Return (X, Y) of the center of cell containing provided text 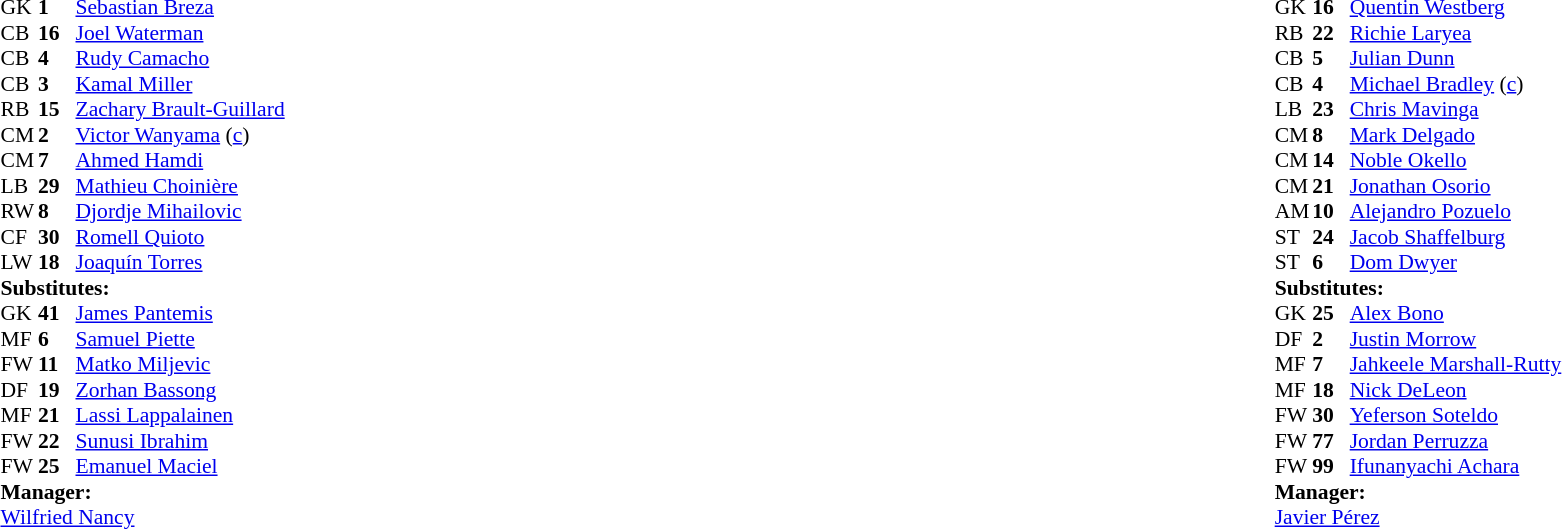
14 (1331, 161)
Zorhan Bassong (180, 390)
Kamal Miller (180, 84)
41 (57, 313)
Alejandro Pozuelo (1456, 211)
Julian Dunn (1456, 59)
29 (57, 186)
Chris Mavinga (1456, 109)
Michael Bradley (c) (1456, 84)
Mathieu Choinière (180, 186)
99 (1331, 467)
Joaquín Torres (180, 263)
Ahmed Hamdi (180, 161)
Nick DeLeon (1456, 390)
Richie Laryea (1456, 33)
Ifunanyachi Achara (1456, 467)
23 (1331, 109)
15 (57, 109)
James Pantemis (180, 313)
Mark Delgado (1456, 135)
Lassi Lappalainen (180, 415)
Yeferson Soteldo (1456, 415)
5 (1331, 59)
Djordje Mihailovic (180, 211)
CF (19, 237)
Rudy Camacho (180, 59)
Alex Bono (1456, 313)
Jonathan Osorio (1456, 186)
11 (57, 365)
LW (19, 263)
Sunusi Ibrahim (180, 441)
Victor Wanyama (c) (180, 135)
Noble Okello (1456, 161)
77 (1331, 441)
Justin Morrow (1456, 339)
Matko Miljevic (180, 365)
10 (1331, 211)
AM (1294, 211)
Joel Waterman (180, 33)
Emanuel Maciel (180, 467)
Romell Quioto (180, 237)
Jacob Shaffelburg (1456, 237)
Dom Dwyer (1456, 263)
3 (57, 84)
Zachary Brault-Guillard (180, 109)
24 (1331, 237)
19 (57, 390)
RW (19, 211)
Jordan Perruzza (1456, 441)
Samuel Piette (180, 339)
16 (57, 33)
Jahkeele Marshall-Rutty (1456, 365)
